Capture the cell that displays the provided text and extract its [X, Y] central coordinate. 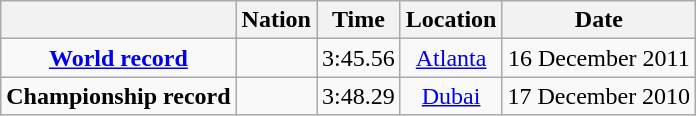
Atlanta [451, 58]
Championship record [118, 96]
Location [451, 20]
16 December 2011 [599, 58]
Time [358, 20]
Date [599, 20]
17 December 2010 [599, 96]
Dubai [451, 96]
World record [118, 58]
3:45.56 [358, 58]
3:48.29 [358, 96]
Nation [276, 20]
